From the cell containing the given text, extract its center point as [X, Y] coordinate. 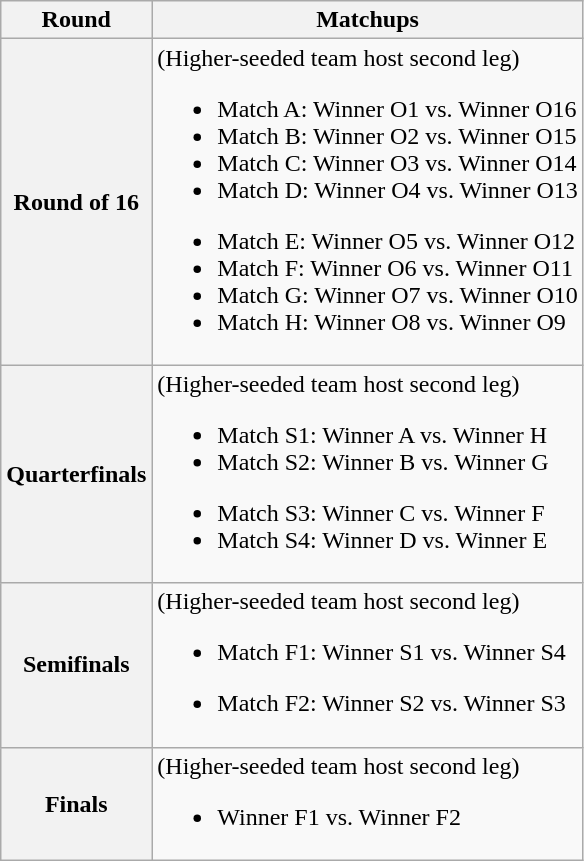
Matchups [368, 20]
(Higher-seeded team host second leg) Match F1: Winner S1 vs. Winner S4Match F2: Winner S2 vs. Winner S3 [368, 665]
Finals [76, 804]
Semifinals [76, 665]
Round [76, 20]
(Higher-seeded team host second leg)Winner F1 vs. Winner F2 [368, 804]
Round of 16 [76, 202]
Quarterfinals [76, 474]
